Capture the cell that displays the provided text and extract its (X, Y) central coordinate. 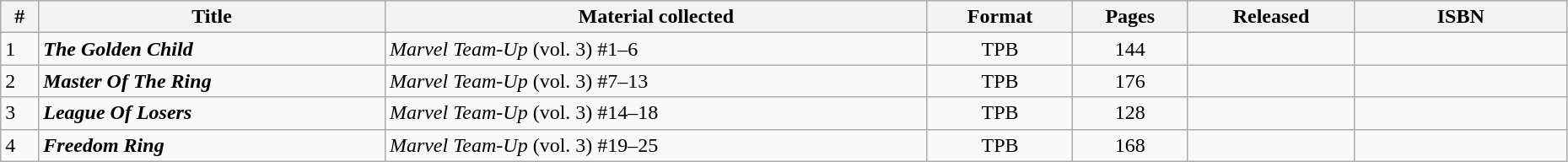
Released (1272, 17)
3 (20, 113)
League Of Losers (213, 113)
144 (1130, 49)
Freedom Ring (213, 145)
176 (1130, 81)
128 (1130, 113)
Format (1000, 17)
4 (20, 145)
Marvel Team-Up (vol. 3) #7–13 (656, 81)
Master Of The Ring (213, 81)
168 (1130, 145)
ISBN (1461, 17)
# (20, 17)
2 (20, 81)
Marvel Team-Up (vol. 3) #19–25 (656, 145)
Title (213, 17)
Material collected (656, 17)
1 (20, 49)
Marvel Team-Up (vol. 3) #1–6 (656, 49)
Pages (1130, 17)
Marvel Team-Up (vol. 3) #14–18 (656, 113)
The Golden Child (213, 49)
